Detect which cell encompasses the target text, then output its (x, y) center coordinate. 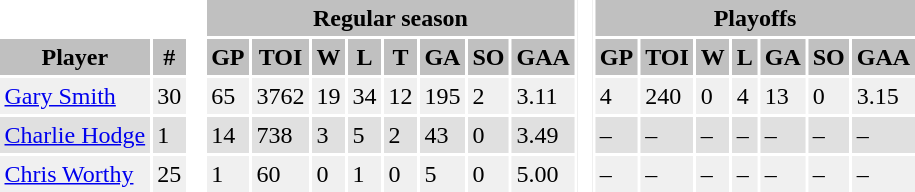
13 (782, 96)
34 (364, 96)
Chris Worthy (75, 174)
738 (280, 135)
3762 (280, 96)
Playoffs (754, 18)
3 (328, 135)
25 (170, 174)
43 (442, 135)
5.00 (543, 174)
3.15 (883, 96)
12 (400, 96)
240 (668, 96)
Charlie Hodge (75, 135)
T (400, 57)
3.11 (543, 96)
3.49 (543, 135)
Player (75, 57)
Gary Smith (75, 96)
60 (280, 174)
30 (170, 96)
195 (442, 96)
Regular season (391, 18)
# (170, 57)
65 (228, 96)
19 (328, 96)
14 (228, 135)
